Search for the cell housing the specified text and yield its [X, Y] center coordinate. 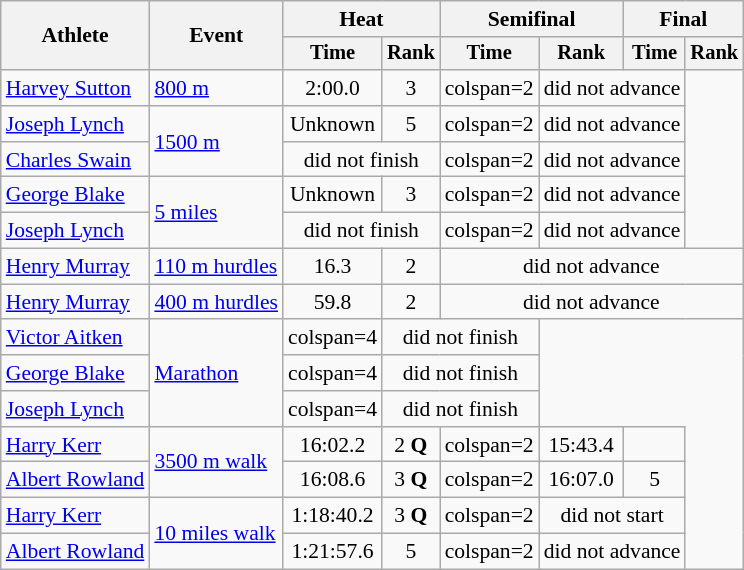
Victor Aitken [76, 338]
10 miles walk [216, 534]
1:18:40.2 [332, 516]
59.8 [332, 302]
3500 m walk [216, 462]
Marathon [216, 374]
2:00.0 [332, 88]
110 m hurdles [216, 267]
16:07.0 [582, 480]
did not start [612, 516]
Final [684, 19]
Semifinal [532, 19]
800 m [216, 88]
Charles Swain [76, 160]
5 miles [216, 212]
1500 m [216, 142]
15:43.4 [582, 445]
2 Q [411, 445]
Heat [362, 19]
400 m hurdles [216, 302]
16.3 [332, 267]
Harvey Sutton [76, 88]
16:08.6 [332, 480]
Event [216, 36]
1:21:57.6 [332, 552]
16:02.2 [332, 445]
Athlete [76, 36]
